Detect which cell encompasses the target text, then output its (X, Y) center coordinate. 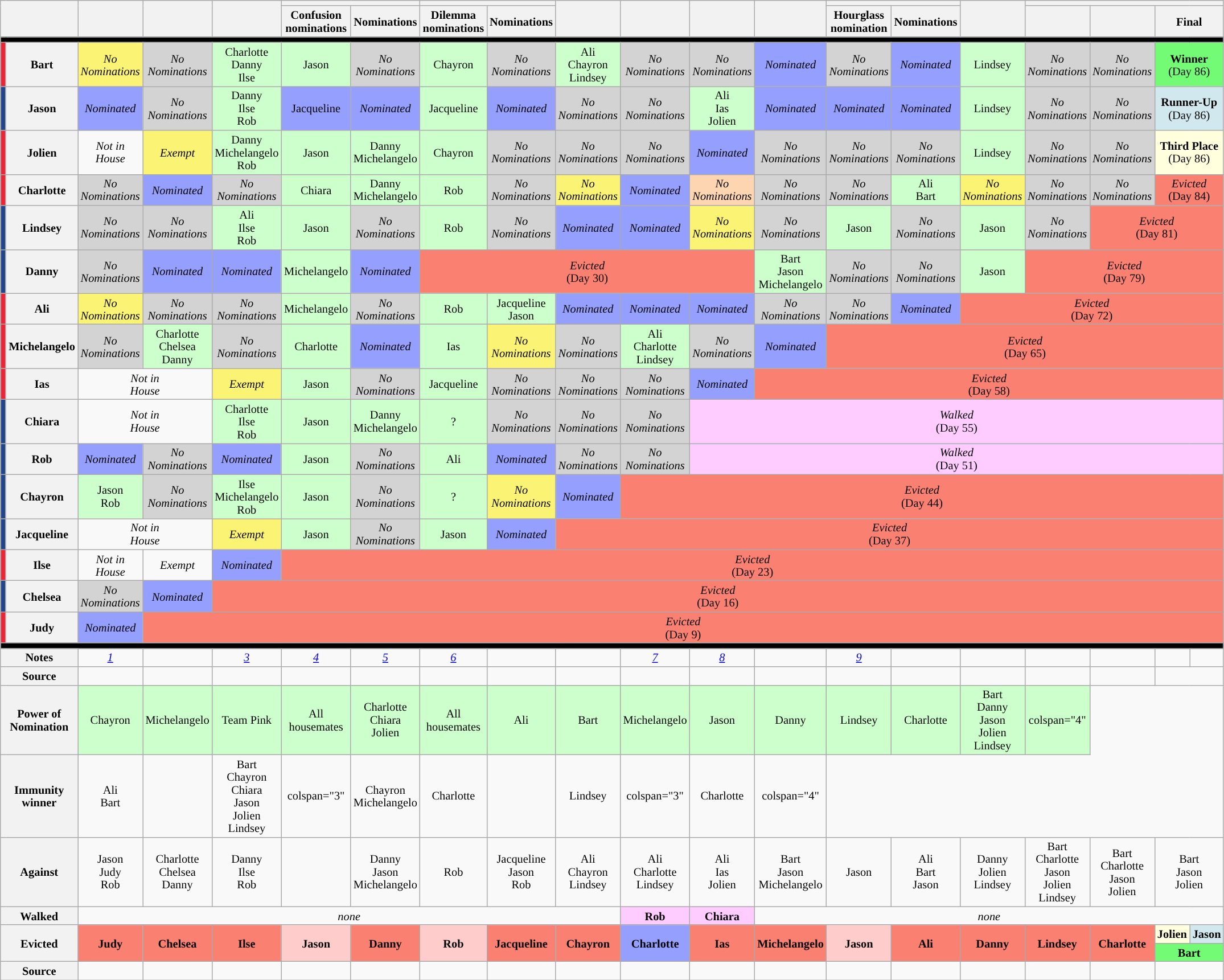
Walked (39, 916)
JasonRob (110, 497)
8 (722, 657)
5 (385, 657)
JacquelineJasonRob (521, 872)
AliBart (926, 190)
9 (859, 657)
Bart Charlotte Jason Jolien (1122, 872)
Winner(Day 86) (1189, 64)
Evicted(Day 37) (890, 534)
Evicted(Day 30) (588, 271)
Third Place(Day 86) (1189, 153)
Hourglass nomination (859, 22)
CharlotteDannyIlse (247, 64)
Bart Jason Michelangelo (790, 271)
Bart Charlotte Jason Jolien Lindsey (1057, 872)
JasonJudy Rob (110, 872)
Evicted(Day 58) (989, 384)
Team Pink (247, 720)
Immunity winner (39, 796)
Ali Ias Jolien (722, 108)
Walked(Day 55) (956, 421)
Against (39, 872)
Confusion nominations (316, 22)
AliIlseRob (247, 227)
Final (1189, 22)
CharlotteChiaraJolien (385, 720)
Chayron Michelangelo (385, 796)
Walked(Day 51) (956, 459)
7 (655, 657)
Bart Chayron Chiara Jason Jolien Lindsey (247, 796)
6 (453, 657)
Evicted(Day 9) (683, 628)
4 (316, 657)
Bart Jason Jolien (1189, 872)
Ali Bart Jason (926, 872)
Notes (39, 657)
1 (110, 657)
Evicted(Day 65) (1025, 346)
JacquelineJason (521, 309)
AliChayronLindsey (588, 872)
AliIasJolien (722, 872)
Evicted(Day 16) (717, 597)
Evicted (39, 943)
Ali Bart (110, 796)
Evicted(Day 79) (1124, 271)
Power of Nomination (39, 720)
IlseMichelangelo Rob (247, 497)
BartDannyJasonJolienLindsey (992, 720)
CharlotteIlseRob (247, 421)
DannyJasonMichelangelo (385, 872)
Evicted(Day 81) (1157, 227)
Ali Chayron Lindsey (588, 64)
Charlotte Chelsea Danny (178, 346)
Evicted(Day 44) (922, 497)
Evicted(Day 23) (753, 565)
Ali Charlotte Lindsey (655, 346)
Dilemma nominations (453, 22)
CharlotteChelseaDanny (178, 872)
DannyMichelangeloRob (247, 153)
Runner-Up(Day 86) (1189, 108)
BartJasonMichelangelo (790, 872)
AliCharlotteLindsey (655, 872)
Evicted(Day 72) (1092, 309)
Danny Jolien Lindsey (992, 872)
3 (247, 657)
Evicted(Day 84) (1189, 190)
